Identify which cell holds the provided text, then report its (X, Y) central coordinate. 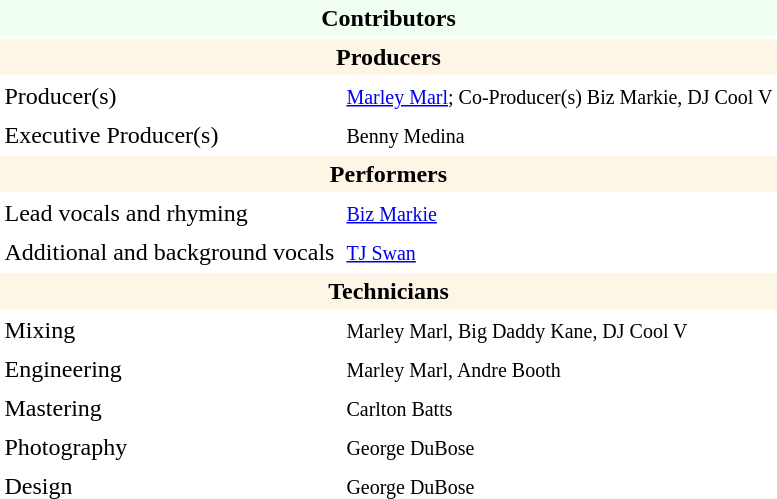
Contributors (388, 18)
Performers (388, 174)
Photography (170, 447)
Benny Medina (560, 135)
Marley Marl, Andre Booth (560, 369)
Producers (388, 57)
Marley Marl, Big Daddy Kane, DJ Cool V (560, 330)
Marley Marl; Co-Producer(s) Biz Markie, DJ Cool V (560, 96)
Mixing (170, 330)
Technicians (388, 291)
Producer(s) (170, 96)
Carlton Batts (560, 408)
Additional and background vocals (170, 252)
Engineering (170, 369)
Biz Markie (560, 213)
Lead vocals and rhyming (170, 213)
TJ Swan (560, 252)
Executive Producer(s) (170, 135)
Mastering (170, 408)
George DuBose (560, 447)
